Determine the (x, y) coordinate at the center of the cell enclosing the given text.  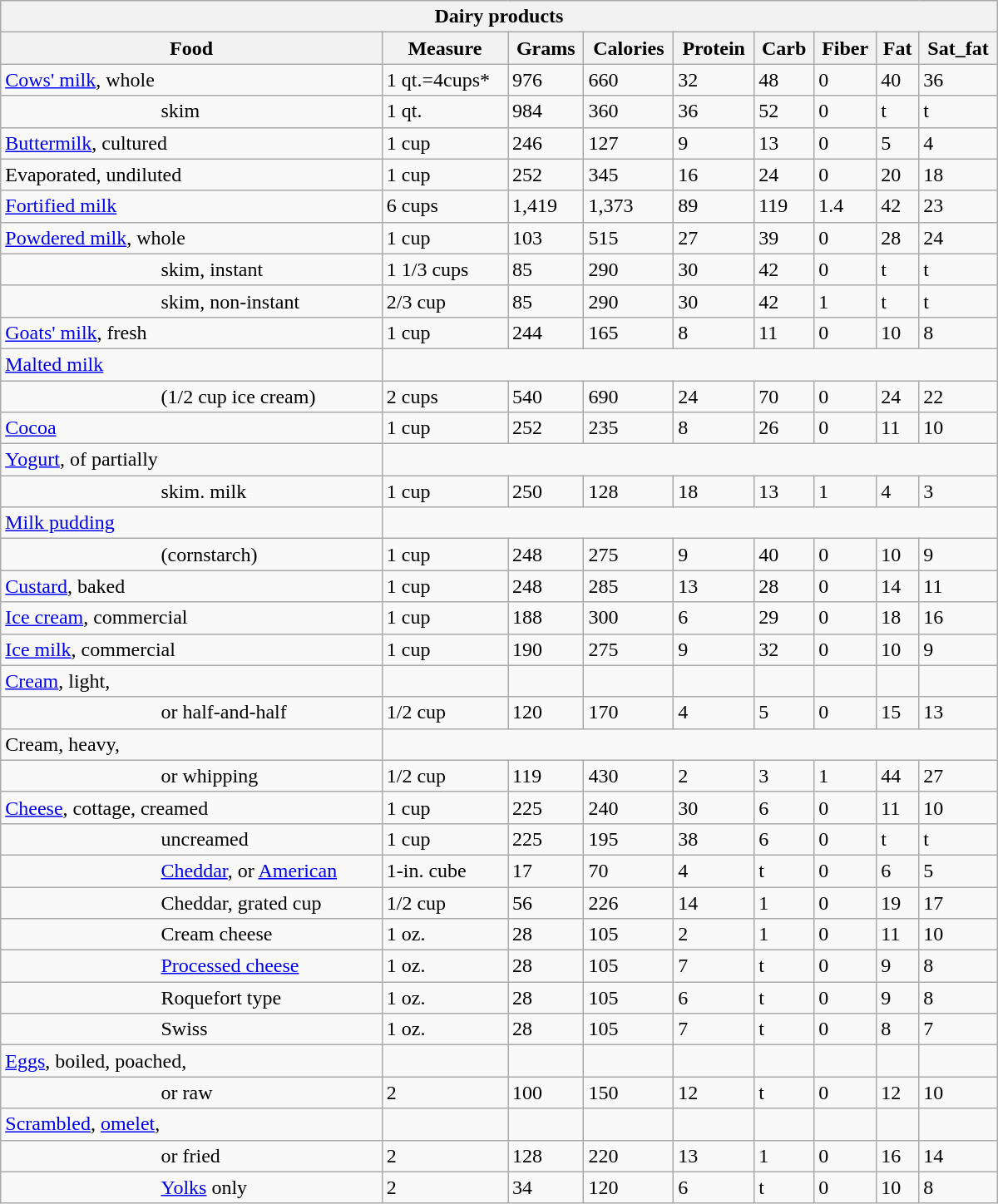
Yogurt, of partially (191, 460)
Goats' milk, fresh (191, 333)
Yolks only (191, 1187)
Fat (898, 48)
100 (546, 1093)
Roquefort type (191, 998)
39 (784, 238)
1 qt.=4cups* (444, 80)
Evaporated, undiluted (191, 175)
Cream cheese (191, 935)
uncreamed (191, 839)
246 (546, 143)
skim. milk (191, 491)
540 (546, 397)
Malted milk (191, 364)
22 (958, 397)
48 (784, 80)
19 (898, 902)
165 (629, 333)
Protein (714, 48)
170 (629, 713)
Swiss (191, 1029)
285 (629, 586)
235 (629, 428)
150 (629, 1093)
250 (546, 491)
240 (629, 807)
29 (784, 618)
103 (546, 238)
Milk pudding (191, 523)
(cornstarch) (191, 555)
Ice cream, commercial (191, 618)
1 1/3 cups (444, 269)
1-in. cube (444, 871)
Cocoa (191, 428)
984 (546, 111)
skim, instant (191, 269)
Custard, baked (191, 586)
26 (784, 428)
1,373 (629, 206)
Eggs, boiled, poached, (191, 1061)
44 (898, 776)
Cheese, cottage, creamed (191, 807)
or raw (191, 1093)
345 (629, 175)
430 (629, 776)
Calories (629, 48)
Powdered milk, whole (191, 238)
Grams (546, 48)
660 (629, 80)
38 (714, 839)
220 (629, 1156)
Cream, heavy, (191, 744)
52 (784, 111)
(1/2 cup ice cream) (191, 397)
226 (629, 902)
or whipping (191, 776)
15 (898, 713)
6 cups (444, 206)
skim (191, 111)
Measure (444, 48)
skim, non-instant (191, 301)
190 (546, 649)
Cows' milk, whole (191, 80)
Dairy products (499, 17)
188 (546, 618)
300 (629, 618)
244 (546, 333)
515 (629, 238)
Processed cheese (191, 966)
Carb (784, 48)
Scrambled, omelet, (191, 1124)
Sat_fat (958, 48)
360 (629, 111)
Cheddar, grated cup (191, 902)
690 (629, 397)
Cheddar, or American (191, 871)
1,419 (546, 206)
Cream, light, (191, 681)
2 cups (444, 397)
56 (546, 902)
Ice milk, commercial (191, 649)
89 (714, 206)
or half-and-half (191, 713)
195 (629, 839)
976 (546, 80)
1 qt. (444, 111)
127 (629, 143)
23 (958, 206)
Fortified milk (191, 206)
Fiber (845, 48)
2/3 cup (444, 301)
Buttermilk, cultured (191, 143)
20 (898, 175)
Food (191, 48)
or fried (191, 1156)
34 (546, 1187)
1.4 (845, 206)
